Provide the (x, y) coordinate of the cell's center where the given text is located.  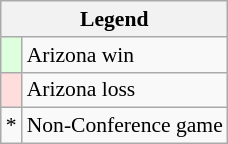
Arizona win (125, 55)
Legend (114, 19)
* (12, 126)
Non-Conference game (125, 126)
Arizona loss (125, 90)
